Output the (X, Y) coordinate of the center of the cell containing the given text.  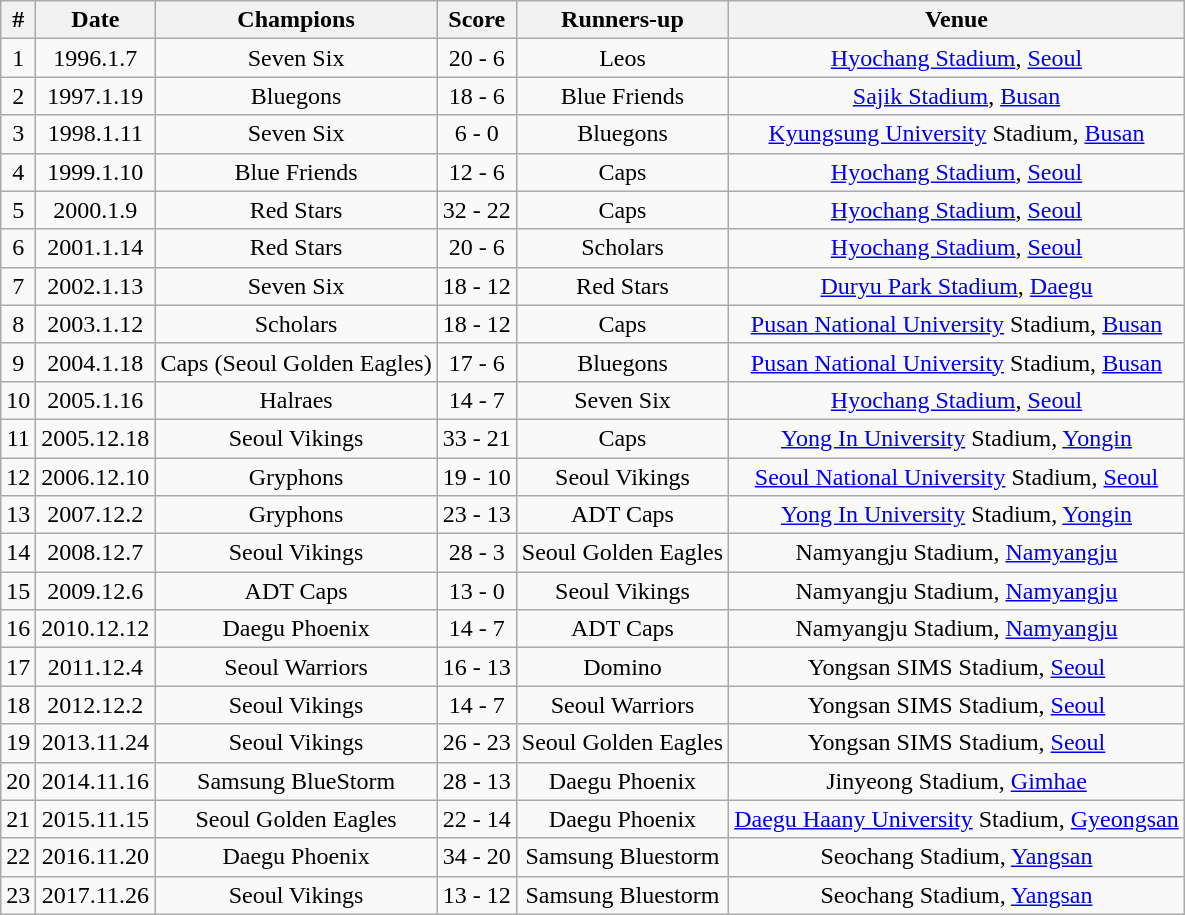
6 (18, 248)
7 (18, 286)
23 - 13 (476, 515)
11 (18, 438)
2007.12.2 (96, 515)
18 - 6 (476, 96)
Daegu Haany University Stadium, Gyeongsan (957, 819)
2003.1.12 (96, 324)
32 - 22 (476, 210)
33 - 21 (476, 438)
19 (18, 743)
22 - 14 (476, 819)
4 (18, 172)
28 - 3 (476, 553)
1 (18, 58)
1997.1.19 (96, 96)
12 - 6 (476, 172)
Score (476, 20)
16 - 13 (476, 667)
10 (18, 400)
17 (18, 667)
Kyungsung University Stadium, Busan (957, 134)
5 (18, 210)
2011.12.4 (96, 667)
2001.1.14 (96, 248)
2012.12.2 (96, 705)
8 (18, 324)
2016.11.20 (96, 857)
21 (18, 819)
2002.1.13 (96, 286)
34 - 20 (476, 857)
1998.1.11 (96, 134)
2000.1.9 (96, 210)
Venue (957, 20)
6 - 0 (476, 134)
Halraes (296, 400)
17 - 6 (476, 362)
23 (18, 895)
2004.1.18 (96, 362)
Runners-up (622, 20)
1999.1.10 (96, 172)
28 - 13 (476, 781)
2013.11.24 (96, 743)
Sajik Stadium, Busan (957, 96)
2009.12.6 (96, 591)
2010.12.12 (96, 629)
18 (18, 705)
Caps (Seoul Golden Eagles) (296, 362)
2006.12.10 (96, 477)
Domino (622, 667)
13 (18, 515)
Date (96, 20)
Seoul National University Stadium, Seoul (957, 477)
# (18, 20)
14 (18, 553)
2014.11.16 (96, 781)
13 - 0 (476, 591)
19 - 10 (476, 477)
20 (18, 781)
2008.12.7 (96, 553)
12 (18, 477)
Champions (296, 20)
22 (18, 857)
3 (18, 134)
13 - 12 (476, 895)
1996.1.7 (96, 58)
2005.1.16 (96, 400)
9 (18, 362)
15 (18, 591)
16 (18, 629)
2 (18, 96)
Duryu Park Stadium, Daegu (957, 286)
26 - 23 (476, 743)
2017.11.26 (96, 895)
Leos (622, 58)
Jinyeong Stadium, Gimhae (957, 781)
Samsung BlueStorm (296, 781)
2015.11.15 (96, 819)
2005.12.18 (96, 438)
